Provide the [X, Y] coordinate of the cell's center where the given text is located.  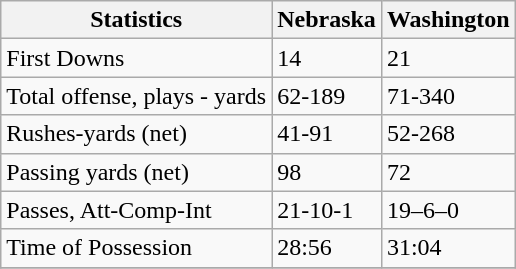
62-189 [327, 96]
First Downs [136, 58]
Total offense, plays - yards [136, 96]
28:56 [327, 248]
21-10-1 [327, 210]
41-91 [327, 134]
71-340 [448, 96]
31:04 [448, 248]
Passes, Att-Comp-Int [136, 210]
14 [327, 58]
Time of Possession [136, 248]
Passing yards (net) [136, 172]
52-268 [448, 134]
21 [448, 58]
Washington [448, 20]
Rushes-yards (net) [136, 134]
19–6–0 [448, 210]
Nebraska [327, 20]
Statistics [136, 20]
98 [327, 172]
72 [448, 172]
